Provide the [x, y] coordinate of the cell's center where the given text is located.  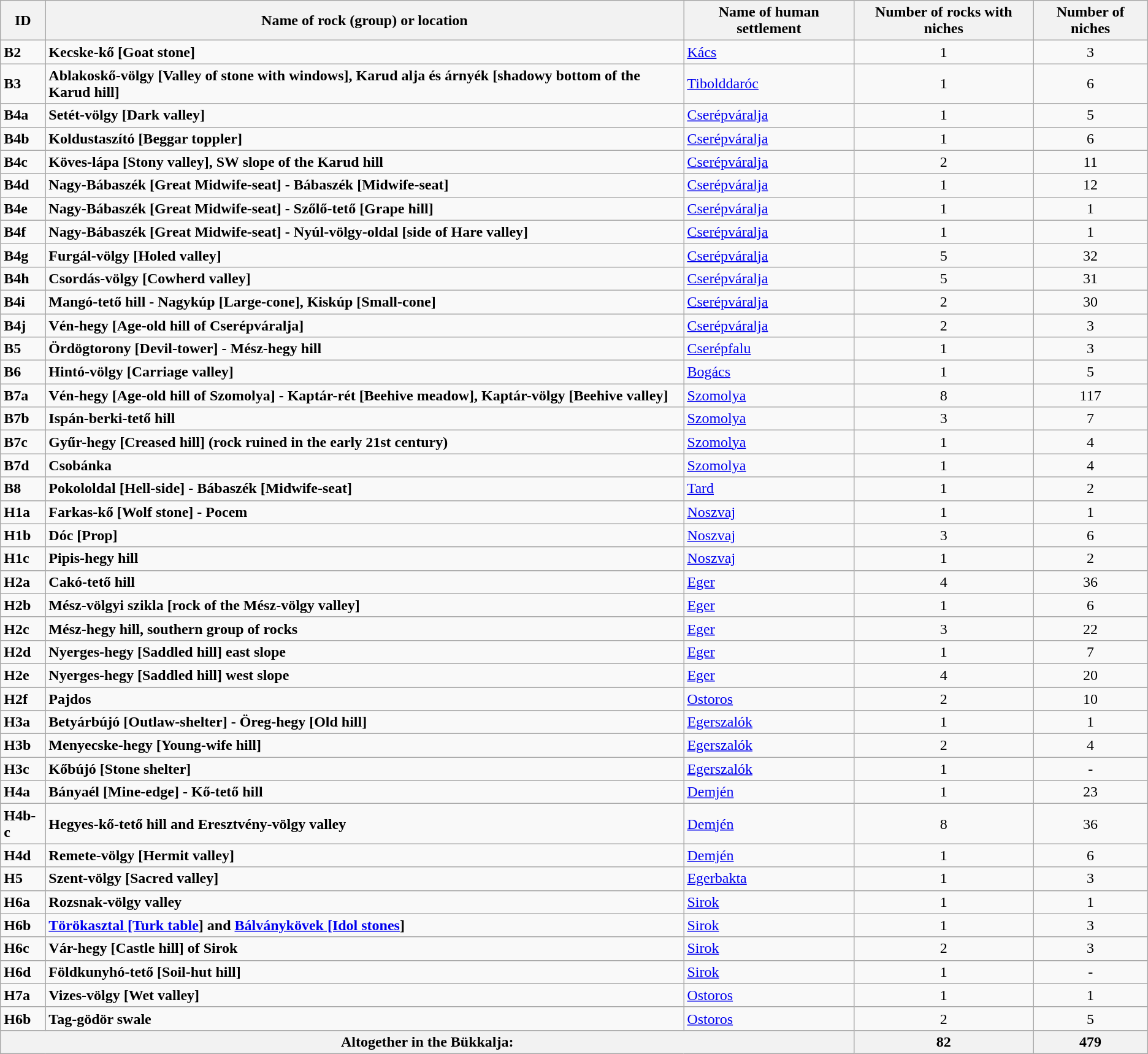
Szent-völgy [Sacred valley] [364, 879]
Nyerges-hegy [Saddled hill] east slope [364, 652]
Menyecske-hegy [Young-wife hill] [364, 746]
20 [1090, 675]
ID [23, 21]
H1c [23, 559]
B7c [23, 442]
Mész-hegy hill, southern group of rocks [364, 628]
Altogether in the Bükkalja: [427, 1042]
11 [1090, 162]
Tag-gödör swale [364, 1018]
Ablakoskő-völgy [Valley of stone with windows], Karud alja és árnyék [shadowy bottom of the Karud hill] [364, 83]
Tibolddaróc [769, 83]
Gyűr-hegy [Creased hill] (rock ruined in the early 21st century) [364, 442]
B4j [23, 326]
10 [1090, 698]
Kács [769, 52]
23 [1090, 792]
H2b [23, 605]
Dóc [Prop] [364, 535]
Mangó-tető hill - Nagykúp [Large-cone], Kiskúp [Small-cone] [364, 302]
Name of human settlement [769, 21]
Betyárbújó [Outlaw-shelter] - Öreg-hegy [Old hill] [364, 722]
30 [1090, 302]
Pipis-hegy hill [364, 559]
Koldustaszító [Beggar toppler] [364, 139]
Vár-hegy [Castle hill] of Sirok [364, 949]
22 [1090, 628]
479 [1090, 1042]
H4b-c [23, 824]
H2e [23, 675]
B4a [23, 115]
12 [1090, 185]
82 [944, 1042]
H3c [23, 769]
Number of niches [1090, 21]
H2d [23, 652]
B6 [23, 372]
32 [1090, 255]
Ispán-berki-tető hill [364, 419]
B4f [23, 232]
Bányaél [Mine-edge] - Kő-tető hill [364, 792]
Name of rock (group) or location [364, 21]
Egerbakta [769, 879]
Pokololdal [Hell-side] - Bábaszék [Midwife-seat] [364, 489]
Bogács [769, 372]
H3a [23, 722]
Ördögtorony [Devil-tower] - Mész-hegy hill [364, 349]
Hegyes-kő-tető hill and Eresztvény-völgy valley [364, 824]
Nagy-Bábaszék [Great Midwife-seat] - Szőlő-tető [Grape hill] [364, 208]
B2 [23, 52]
B5 [23, 349]
Furgál-völgy [Holed valley] [364, 255]
Cakó-tető hill [364, 582]
Tard [769, 489]
Remete-völgy [Hermit valley] [364, 855]
31 [1090, 278]
B4i [23, 302]
B4h [23, 278]
B8 [23, 489]
B3 [23, 83]
H3b [23, 746]
H6a [23, 902]
Nagy-Bábaszék [Great Midwife-seat] - Nyúl-völgy-oldal [side of Hare valley] [364, 232]
Kőbújó [Stone shelter] [364, 769]
B4g [23, 255]
Pajdos [364, 698]
H6c [23, 949]
Vén-hegy [Age-old hill of Szomolya] - Kaptár-rét [Beehive meadow], Kaptár-völgy [Beehive valley] [364, 395]
H1a [23, 512]
H4d [23, 855]
B4e [23, 208]
H2f [23, 698]
Mész-völgyi szikla [rock of the Mész-völgy valley] [364, 605]
Csobánka [364, 465]
B7a [23, 395]
Number of rocks with niches [944, 21]
H7a [23, 995]
Vizes-völgy [Wet valley] [364, 995]
Rozsnak-völgy valley [364, 902]
H5 [23, 879]
B7b [23, 419]
Hintó-völgy [Carriage valley] [364, 372]
B7d [23, 465]
H2c [23, 628]
Nyerges-hegy [Saddled hill] west slope [364, 675]
Kecske-kő [Goat stone] [364, 52]
H2a [23, 582]
Cserépfalu [769, 349]
Nagy-Bábaszék [Great Midwife-seat] - Bábaszék [Midwife-seat] [364, 185]
B4c [23, 162]
Farkas-kő [Wolf stone] - Pocem [364, 512]
Setét-völgy [Dark valley] [364, 115]
Földkunyhó-tető [Soil-hut hill] [364, 972]
H4a [23, 792]
Köves-lápa [Stony valley], SW slope of the Karud hill [364, 162]
117 [1090, 395]
H6d [23, 972]
B4b [23, 139]
Törökasztal [Turk table] and Bálványkövek [Idol stones] [364, 925]
B4d [23, 185]
H1b [23, 535]
Vén-hegy [Age-old hill of Cserépváralja] [364, 326]
Csordás-völgy [Cowherd valley] [364, 278]
